Determine the [x, y] coordinate at the center of the cell enclosing the given text.  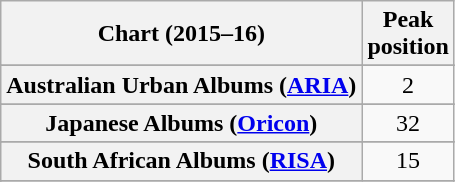
Japanese Albums (Oricon) [182, 123]
15 [408, 161]
Peak position [408, 34]
Chart (2015–16) [182, 34]
32 [408, 123]
Australian Urban Albums (ARIA) [182, 85]
2 [408, 85]
South African Albums (RISA) [182, 161]
